Extract the (x, y) coordinate from the center of the cell holding the provided text.  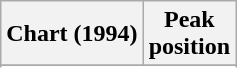
Chart (1994) (72, 34)
Peakposition (189, 34)
